Identify which cell holds the provided text, then report its (x, y) central coordinate. 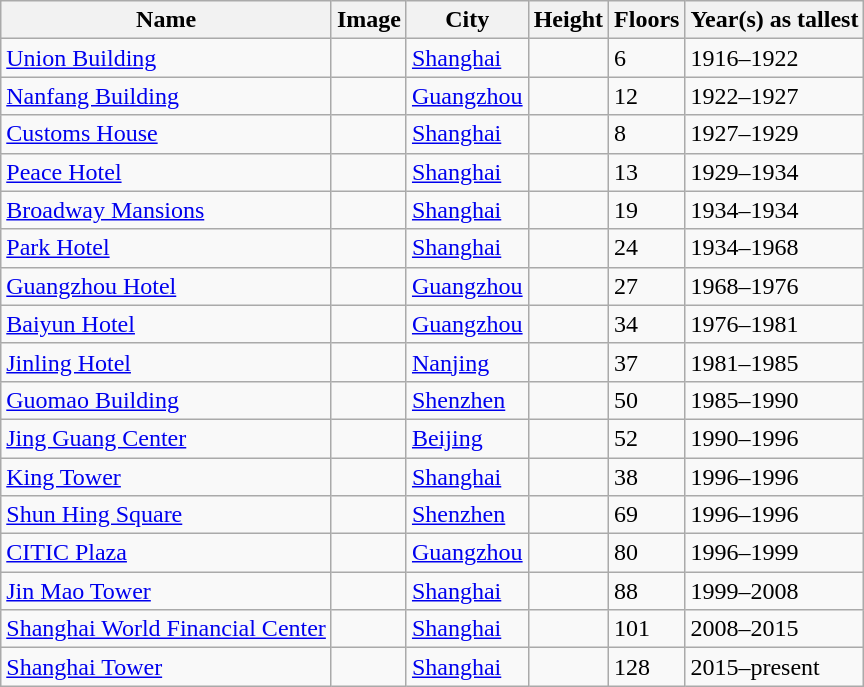
1916–1922 (774, 58)
34 (647, 324)
19 (647, 210)
1968–1976 (774, 286)
1922–1927 (774, 96)
Shanghai Tower (166, 667)
52 (647, 438)
2015–present (774, 667)
CITIC Plaza (166, 553)
13 (647, 172)
1985–1990 (774, 400)
38 (647, 477)
Image (368, 20)
Floors (647, 20)
88 (647, 591)
Year(s) as tallest (774, 20)
24 (647, 248)
Height (568, 20)
37 (647, 362)
Customs House (166, 134)
1927–1929 (774, 134)
1929–1934 (774, 172)
1981–1985 (774, 362)
50 (647, 400)
King Tower (166, 477)
1934–1968 (774, 248)
Peace Hotel (166, 172)
12 (647, 96)
Name (166, 20)
6 (647, 58)
Jin Mao Tower (166, 591)
1996–1999 (774, 553)
Shun Hing Square (166, 515)
Nanfang Building (166, 96)
101 (647, 629)
Union Building (166, 58)
69 (647, 515)
2008–2015 (774, 629)
1976–1981 (774, 324)
128 (647, 667)
Park Hotel (166, 248)
Nanjing (467, 362)
8 (647, 134)
City (467, 20)
27 (647, 286)
Jing Guang Center (166, 438)
Guomao Building (166, 400)
Baiyun Hotel (166, 324)
Beijing (467, 438)
1990–1996 (774, 438)
Shanghai World Financial Center (166, 629)
Jinling Hotel (166, 362)
1934–1934 (774, 210)
1999–2008 (774, 591)
80 (647, 553)
Guangzhou Hotel (166, 286)
Broadway Mansions (166, 210)
